Find where the given text appears and provide that cell's center as (X, Y) coordinate. 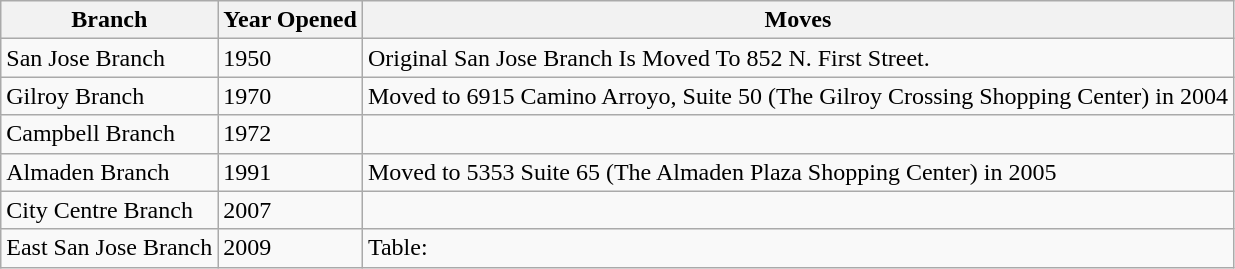
2009 (290, 248)
City Centre Branch (110, 210)
1972 (290, 134)
Branch (110, 20)
San Jose Branch (110, 58)
Gilroy Branch (110, 96)
East San Jose Branch (110, 248)
1950 (290, 58)
Original San Jose Branch Is Moved To 852 N. First Street. (798, 58)
Year Opened (290, 20)
Almaden Branch (110, 172)
2007 (290, 210)
Table: (798, 248)
1991 (290, 172)
Campbell Branch (110, 134)
Moved to 6915 Camino Arroyo, Suite 50 (The Gilroy Crossing Shopping Center) in 2004 (798, 96)
Moves (798, 20)
1970 (290, 96)
Moved to 5353 Suite 65 (The Almaden Plaza Shopping Center) in 2005 (798, 172)
